Capture the cell that displays the provided text and extract its [X, Y] central coordinate. 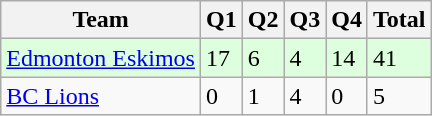
Edmonton Eskimos [101, 58]
6 [263, 58]
14 [347, 58]
Team [101, 20]
1 [263, 96]
Q4 [347, 20]
Q1 [221, 20]
17 [221, 58]
5 [399, 96]
Q2 [263, 20]
Q3 [305, 20]
41 [399, 58]
BC Lions [101, 96]
Total [399, 20]
